Scan for the cell matching the given text and deliver its (X, Y) coordinate at center. 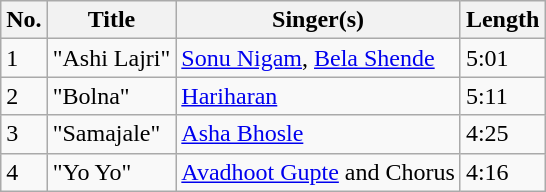
Singer(s) (318, 20)
Avadhoot Gupte and Chorus (318, 172)
No. (24, 20)
4:25 (502, 134)
3 (24, 134)
5:11 (502, 96)
Length (502, 20)
Sonu Nigam, Bela Shende (318, 58)
4:16 (502, 172)
"Samajale" (112, 134)
5:01 (502, 58)
"Ashi Lajri" (112, 58)
4 (24, 172)
Asha Bhosle (318, 134)
2 (24, 96)
"Yo Yo" (112, 172)
Hariharan (318, 96)
Title (112, 20)
1 (24, 58)
"Bolna" (112, 96)
